Return (X, Y) of the center of cell containing provided text 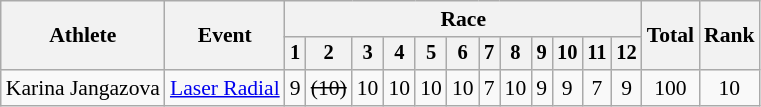
6 (463, 54)
4 (399, 54)
11 (596, 54)
Athlete (83, 36)
5 (431, 54)
8 (516, 54)
Total (670, 36)
3 (368, 54)
Event (225, 36)
2 (329, 54)
Laser Radial (225, 88)
100 (670, 88)
Rank (730, 36)
1 (296, 54)
Race (464, 19)
12 (626, 54)
Karina Jangazova (83, 88)
(10) (329, 88)
